Determine the [X, Y] coordinate at the center of the cell enclosing the given text.  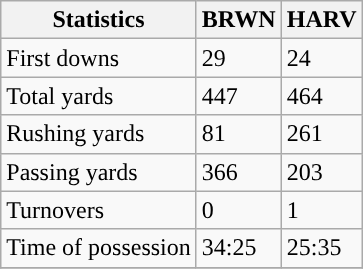
34:25 [238, 248]
24 [322, 58]
Turnovers [99, 210]
First downs [99, 58]
Rushing yards [99, 134]
Time of possession [99, 248]
203 [322, 172]
Total yards [99, 96]
464 [322, 96]
0 [238, 210]
BRWN [238, 20]
29 [238, 58]
81 [238, 134]
447 [238, 96]
Passing yards [99, 172]
261 [322, 134]
HARV [322, 20]
Statistics [99, 20]
366 [238, 172]
1 [322, 210]
25:35 [322, 248]
